For the text-containing cell, return its midpoint in (X, Y) coordinate format. 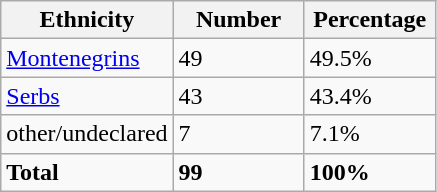
49.5% (370, 58)
Total (87, 172)
43.4% (370, 96)
Ethnicity (87, 20)
Serbs (87, 96)
Montenegrins (87, 58)
7.1% (370, 134)
99 (238, 172)
100% (370, 172)
43 (238, 96)
Percentage (370, 20)
49 (238, 58)
7 (238, 134)
Number (238, 20)
other/undeclared (87, 134)
